Search for the cell housing the specified text and yield its (X, Y) center coordinate. 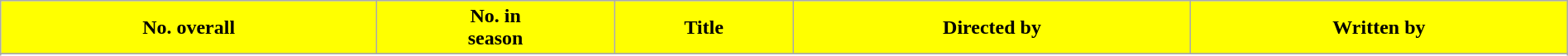
Directed by (992, 28)
Title (705, 28)
No. overall (189, 28)
No. inseason (495, 28)
Written by (1379, 28)
